Provide the (x, y) coordinate of the cell's center where the given text is located.  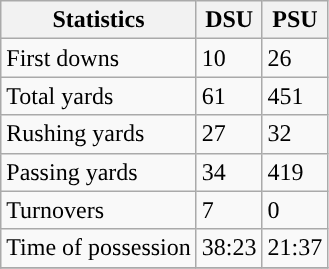
Time of possession (99, 248)
Rushing yards (99, 134)
38:23 (229, 248)
Turnovers (99, 210)
7 (229, 210)
0 (295, 210)
Total yards (99, 96)
Passing yards (99, 172)
26 (295, 58)
61 (229, 96)
27 (229, 134)
419 (295, 172)
32 (295, 134)
Statistics (99, 20)
DSU (229, 20)
10 (229, 58)
34 (229, 172)
451 (295, 96)
PSU (295, 20)
21:37 (295, 248)
First downs (99, 58)
